Provide the [X, Y] coordinate of the cell's center where the given text is located.  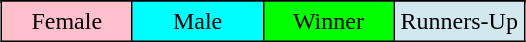
Runners-Up [460, 21]
Male [198, 21]
Winner [328, 21]
Female [66, 21]
